Provide the [X, Y] coordinate of the cell's center where the given text is located.  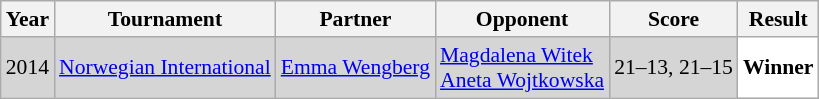
2014 [28, 68]
Partner [356, 19]
Winner [778, 68]
Tournament [165, 19]
Year [28, 19]
Emma Wengberg [356, 68]
Result [778, 19]
Opponent [522, 19]
Score [674, 19]
Magdalena Witek Aneta Wojtkowska [522, 68]
21–13, 21–15 [674, 68]
Norwegian International [165, 68]
